Identify which cell holds the provided text, then report its [x, y] central coordinate. 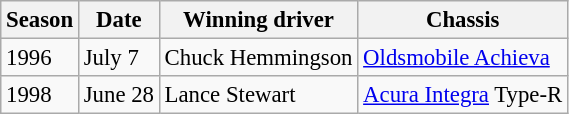
Date [118, 20]
July 7 [118, 58]
Season [40, 20]
1996 [40, 58]
Winning driver [258, 20]
June 28 [118, 95]
Oldsmobile Achieva [463, 58]
Acura Integra Type-R [463, 95]
Chuck Hemmingson [258, 58]
Chassis [463, 20]
1998 [40, 95]
Lance Stewart [258, 95]
